From the cell containing the given text, extract its center point as [X, Y] coordinate. 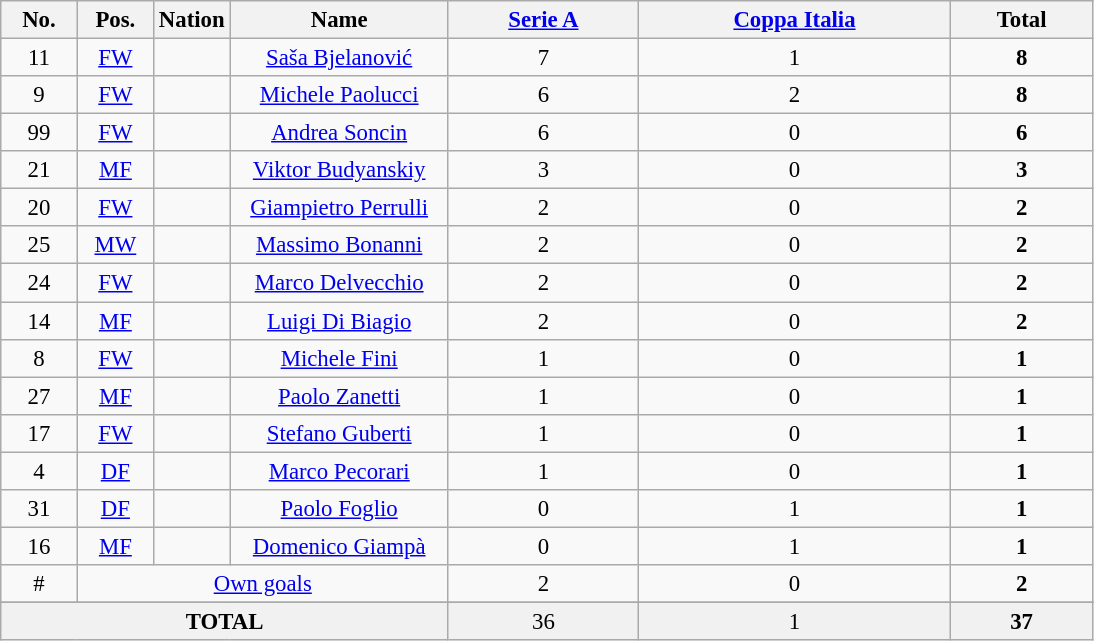
37 [1022, 621]
TOTAL [225, 621]
99 [39, 133]
Stefano Guberti [339, 433]
Massimo Bonanni [339, 245]
16 [39, 546]
Marco Pecorari [339, 471]
Andrea Soncin [339, 133]
Domenico Giampà [339, 546]
25 [39, 245]
Own goals [262, 584]
Serie A [543, 20]
31 [39, 509]
36 [543, 621]
Name [339, 20]
24 [39, 283]
Luigi Di Biagio [339, 321]
Pos. [115, 20]
11 [39, 58]
Coppa Italia [794, 20]
MW [115, 245]
Michele Paolucci [339, 95]
17 [39, 433]
Saša Bjelanović [339, 58]
21 [39, 170]
7 [543, 58]
Marco Delvecchio [339, 283]
Paolo Foglio [339, 509]
No. [39, 20]
Michele Fini [339, 358]
14 [39, 321]
Total [1022, 20]
9 [39, 95]
Nation [192, 20]
4 [39, 471]
Giampietro Perrulli [339, 208]
# [39, 584]
27 [39, 396]
Paolo Zanetti [339, 396]
20 [39, 208]
Viktor Budyanskiy [339, 170]
